Extract the [x, y] coordinate from the center of the cell holding the provided text.  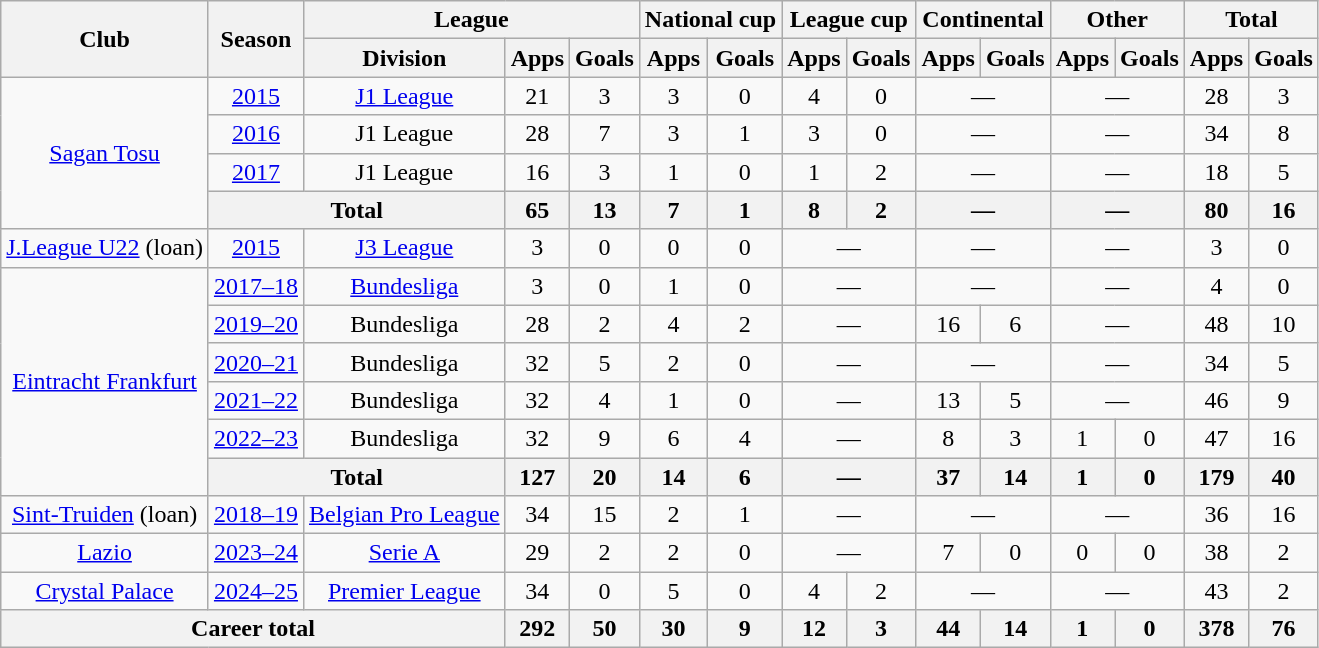
30 [673, 629]
League cup [849, 20]
2017 [256, 172]
44 [948, 629]
29 [537, 553]
76 [1284, 629]
2019–20 [256, 324]
J3 League [404, 248]
18 [1216, 172]
Continental [983, 20]
36 [1216, 515]
80 [1216, 210]
40 [1284, 477]
38 [1216, 553]
Other [1117, 20]
Crystal Palace [105, 591]
2021–22 [256, 400]
179 [1216, 477]
50 [605, 629]
National cup [710, 20]
J.League U22 (loan) [105, 248]
Serie A [404, 553]
Sint-Truiden (loan) [105, 515]
2023–24 [256, 553]
47 [1216, 438]
2016 [256, 134]
Eintracht Frankfurt [105, 381]
2020–21 [256, 362]
2022–23 [256, 438]
Division [404, 58]
127 [537, 477]
Lazio [105, 553]
Season [256, 39]
2017–18 [256, 286]
Sagan Tosu [105, 153]
46 [1216, 400]
378 [1216, 629]
2024–25 [256, 591]
12 [814, 629]
Club [105, 39]
20 [605, 477]
37 [948, 477]
2018–19 [256, 515]
43 [1216, 591]
65 [537, 210]
10 [1284, 324]
Career total [253, 629]
League [471, 20]
Belgian Pro League [404, 515]
15 [605, 515]
292 [537, 629]
21 [537, 96]
Premier League [404, 591]
48 [1216, 324]
